For the text-containing cell, return its midpoint in (x, y) coordinate format. 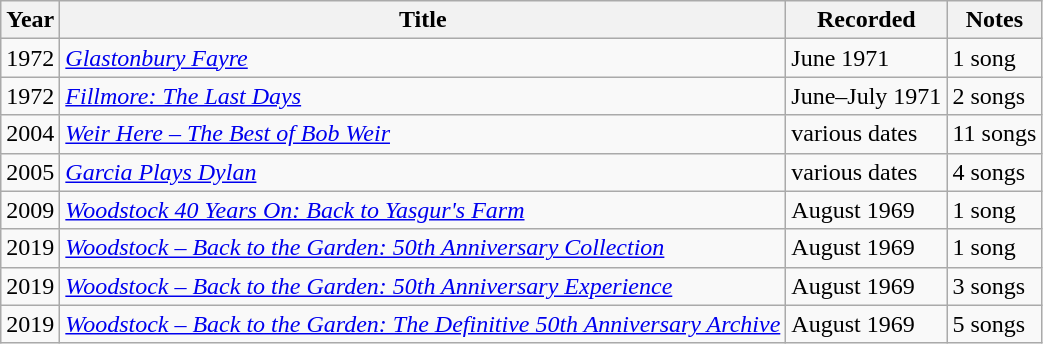
Year (30, 20)
Garcia Plays Dylan (423, 172)
4 songs (994, 172)
Woodstock – Back to the Garden: 50th Anniversary Collection (423, 248)
2009 (30, 210)
Glastonbury Fayre (423, 58)
Woodstock – Back to the Garden: 50th Anniversary Experience (423, 286)
2004 (30, 134)
Fillmore: The Last Days (423, 96)
Weir Here – The Best of Bob Weir (423, 134)
Woodstock – Back to the Garden: The Definitive 50th Anniversary Archive (423, 324)
2005 (30, 172)
2 songs (994, 96)
Recorded (866, 20)
5 songs (994, 324)
June 1971 (866, 58)
Woodstock 40 Years On: Back to Yasgur's Farm (423, 210)
June–July 1971 (866, 96)
Title (423, 20)
Notes (994, 20)
3 songs (994, 286)
11 songs (994, 134)
